Pinpoint the cell where the given text exists, returning its (x, y) midpoint coordinate. 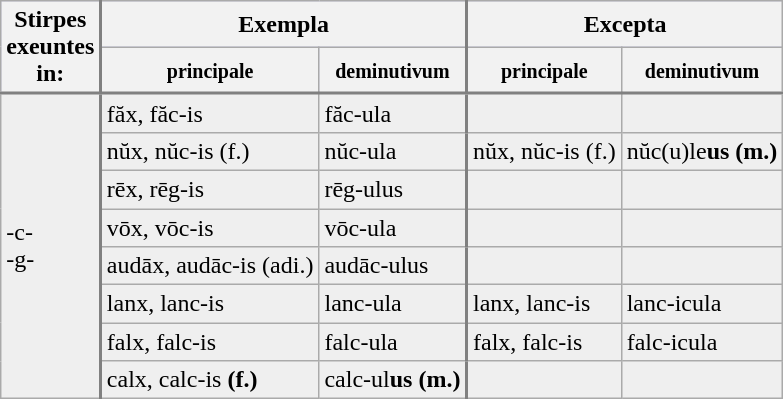
calx, calc-is (f.) (210, 380)
făx, făc-is (210, 114)
Exempla (284, 24)
vōx, vōc-is (210, 227)
rēx, rēg-is (210, 189)
rēg-ulus (393, 189)
falc-icula (702, 342)
nŭc(u)leus (m.) (702, 151)
vōc-ula (393, 227)
Stirpes exeuntes in: (51, 48)
audāc-ulus (393, 266)
Excepta (625, 24)
lanc-ula (393, 304)
nŭc-ula (393, 151)
făc-ula (393, 114)
falc-ula (393, 342)
-c- -g- (51, 246)
lanc-icula (702, 304)
calc-ulus (m.) (393, 380)
audāx, audāc-is (adi.) (210, 266)
